Return [X, Y] of the center of cell containing provided text 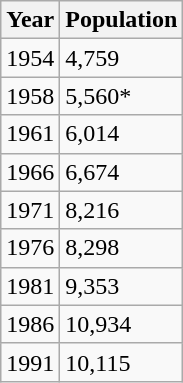
1966 [30, 172]
10,115 [122, 362]
1976 [30, 248]
5,560* [122, 96]
1991 [30, 362]
1954 [30, 58]
8,216 [122, 210]
1961 [30, 134]
Year [30, 20]
8,298 [122, 248]
1971 [30, 210]
6,014 [122, 134]
10,934 [122, 324]
1981 [30, 286]
4,759 [122, 58]
6,674 [122, 172]
1986 [30, 324]
1958 [30, 96]
9,353 [122, 286]
Population [122, 20]
